Locate the cell with the specified text and output its [x, y] center coordinate. 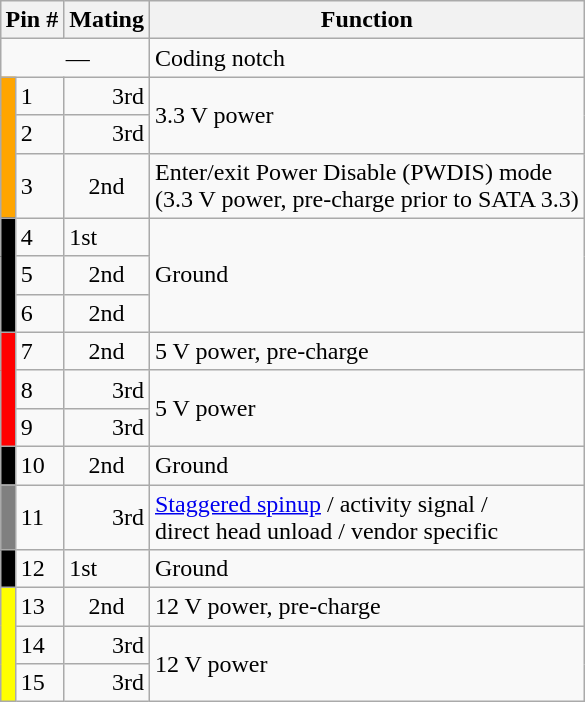
3.3 V power [366, 115]
2 [39, 134]
13 [39, 607]
12 V power [366, 664]
Function [366, 20]
Staggered spinup / activity signal / direct head unload / vendor specific [366, 516]
5 V power [366, 408]
5 V power, pre-charge [366, 351]
4 [39, 237]
— [74, 58]
Enter/exit Power Disable (PWDIS) mode(3.3 V power, pre-charge prior to SATA 3.3) [366, 186]
12 V power, pre-charge [366, 607]
3 [39, 186]
Mating [107, 20]
1 [39, 96]
5 [39, 275]
14 [39, 645]
11 [39, 516]
7 [39, 351]
6 [39, 313]
15 [39, 683]
12 [39, 569]
9 [39, 427]
8 [39, 389]
Coding notch [366, 58]
10 [39, 465]
Pin # [32, 20]
